Pinpoint the cell where the given text exists, returning its (X, Y) midpoint coordinate. 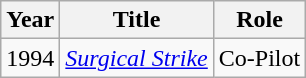
1994 (30, 58)
Co-Pilot (259, 58)
Surgical Strike (136, 58)
Role (259, 20)
Title (136, 20)
Year (30, 20)
